For the text-containing cell, return its midpoint in [x, y] coordinate format. 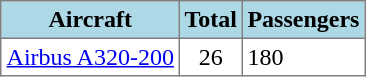
180 [303, 57]
Total [210, 20]
Aircraft [90, 20]
26 [210, 57]
Passengers [303, 20]
Airbus A320-200 [90, 57]
